Determine the (x, y) coordinate at the center of the cell enclosing the given text.  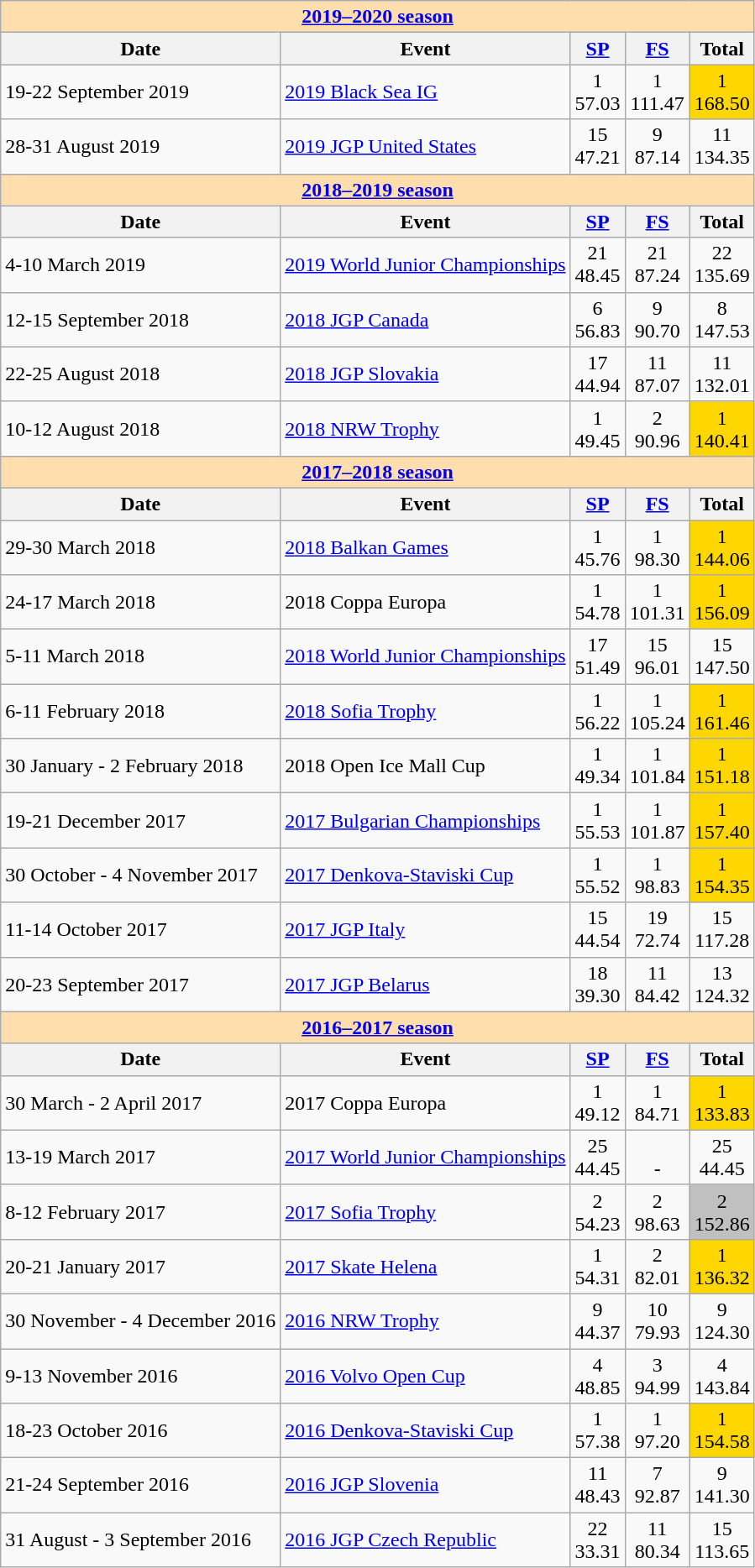
2017 Bulgarian Championships (425, 821)
2019 World Junior Championships (425, 265)
19-21 December 2017 (141, 821)
13-19 March 2017 (141, 1157)
2016 Volvo Open Cup (425, 1375)
2017–2018 season (378, 472)
18 39.30 (598, 984)
12-15 September 2018 (141, 319)
2 54.23 (598, 1212)
11 87.07 (657, 374)
30 October - 4 November 2017 (141, 875)
1 156.09 (722, 603)
1 157.40 (722, 821)
1 101.84 (657, 766)
29-30 March 2018 (141, 547)
9 44.37 (598, 1321)
2017 Coppa Europa (425, 1103)
2019–2020 season (378, 17)
1 105.24 (657, 712)
2018 JGP Slovakia (425, 374)
9-13 November 2016 (141, 1375)
2017 World Junior Championships (425, 1157)
9 87.14 (657, 146)
10-12 August 2018 (141, 428)
30 March - 2 April 2017 (141, 1103)
8-12 February 2017 (141, 1212)
11 134.35 (722, 146)
22 135.69 (722, 265)
1 154.58 (722, 1430)
15 47.21 (598, 146)
30 January - 2 February 2018 (141, 766)
11 80.34 (657, 1539)
10 79.93 (657, 1321)
2017 JGP Italy (425, 930)
2016 JGP Czech Republic (425, 1539)
1 111.47 (657, 92)
6 56.83 (598, 319)
15 44.54 (598, 930)
1 161.46 (722, 712)
2018 Open Ice Mall Cup (425, 766)
2016 Denkova-Staviski Cup (425, 1430)
9 124.30 (722, 1321)
22 33.31 (598, 1539)
1 101.87 (657, 821)
4 48.85 (598, 1375)
6-11 February 2018 (141, 712)
19-22 September 2019 (141, 92)
21 87.24 (657, 265)
2017 JGP Belarus (425, 984)
2017 Denkova-Staviski Cup (425, 875)
9 141.30 (722, 1486)
2018 Coppa Europa (425, 603)
13 124.32 (722, 984)
2019 JGP United States (425, 146)
19 72.74 (657, 930)
2018 Sofia Trophy (425, 712)
2018 Balkan Games (425, 547)
15 96.01 (657, 656)
15 113.65 (722, 1539)
1 98.30 (657, 547)
2016 JGP Slovenia (425, 1486)
1 49.12 (598, 1103)
21 48.45 (598, 265)
1 151.18 (722, 766)
11-14 October 2017 (141, 930)
1 84.71 (657, 1103)
11 132.01 (722, 374)
1 133.83 (722, 1103)
21-24 September 2016 (141, 1486)
2016 NRW Trophy (425, 1321)
1 98.83 (657, 875)
28-31 August 2019 (141, 146)
17 51.49 (598, 656)
1 101.31 (657, 603)
9 90.70 (657, 319)
1 57.38 (598, 1430)
2016–2017 season (378, 1027)
2017 Skate Helena (425, 1266)
30 November - 4 December 2016 (141, 1321)
2 152.86 (722, 1212)
5-11 March 2018 (141, 656)
1 136.32 (722, 1266)
24-17 March 2018 (141, 603)
22-25 August 2018 (141, 374)
1 57.03 (598, 92)
2018 NRW Trophy (425, 428)
1 168.50 (722, 92)
11 84.42 (657, 984)
2018–2019 season (378, 190)
15 117.28 (722, 930)
1 49.34 (598, 766)
2 82.01 (657, 1266)
1 45.76 (598, 547)
4 143.84 (722, 1375)
1 144.06 (722, 547)
1 140.41 (722, 428)
2 98.63 (657, 1212)
1 49.45 (598, 428)
1 54.31 (598, 1266)
1 55.52 (598, 875)
1 54.78 (598, 603)
3 94.99 (657, 1375)
- (657, 1157)
31 August - 3 September 2016 (141, 1539)
2019 Black Sea IG (425, 92)
11 48.43 (598, 1486)
1 56.22 (598, 712)
2018 World Junior Championships (425, 656)
2018 JGP Canada (425, 319)
20-21 January 2017 (141, 1266)
1 154.35 (722, 875)
8 147.53 (722, 319)
20-23 September 2017 (141, 984)
15 147.50 (722, 656)
1 97.20 (657, 1430)
17 44.94 (598, 374)
7 92.87 (657, 1486)
18-23 October 2016 (141, 1430)
1 55.53 (598, 821)
2 90.96 (657, 428)
4-10 March 2019 (141, 265)
2017 Sofia Trophy (425, 1212)
